Return [X, Y] of the center of cell containing provided text 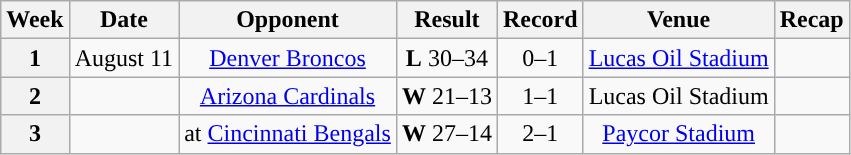
W 27–14 [446, 134]
Arizona Cardinals [288, 96]
2 [35, 96]
Record [540, 20]
Recap [812, 20]
Paycor Stadium [678, 134]
L 30–34 [446, 58]
2–1 [540, 134]
Result [446, 20]
Date [124, 20]
Opponent [288, 20]
W 21–13 [446, 96]
3 [35, 134]
Week [35, 20]
Denver Broncos [288, 58]
Venue [678, 20]
August 11 [124, 58]
at Cincinnati Bengals [288, 134]
0–1 [540, 58]
1 [35, 58]
1–1 [540, 96]
